From the cell containing the given text, extract its center point as [X, Y] coordinate. 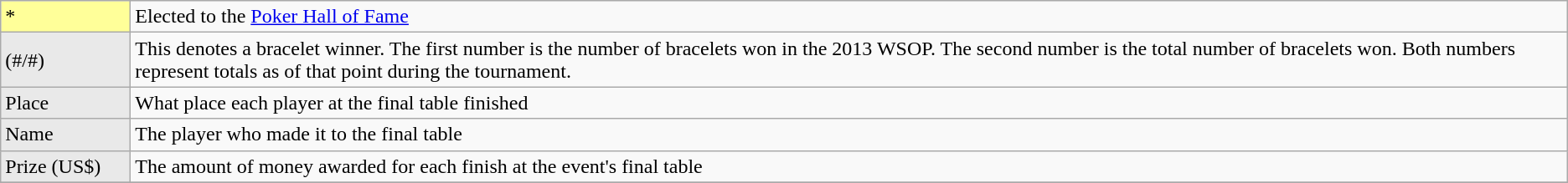
The player who made it to the final table [849, 135]
Prize (US$) [65, 166]
Place [65, 103]
(#/#) [65, 60]
Elected to the Poker Hall of Fame [849, 17]
What place each player at the final table finished [849, 103]
Name [65, 135]
* [65, 17]
The amount of money awarded for each finish at the event's final table [849, 166]
